Determine the (x, y) coordinate at the center of the cell enclosing the given text.  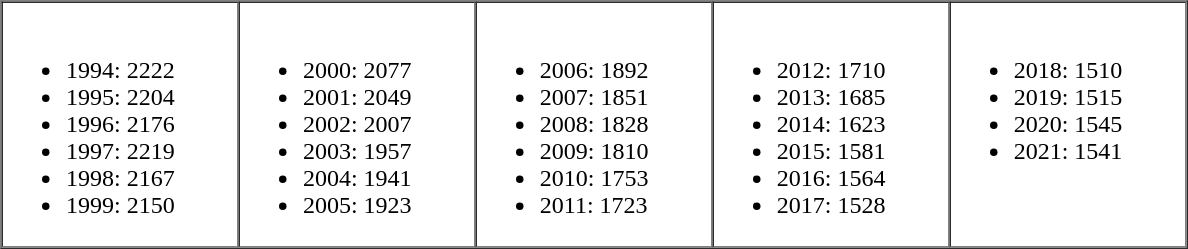
2012: 17102013: 16852014: 16232015: 15812016: 15642017: 1528 (830, 125)
1994: 22221995: 22041996: 21761997: 22191998: 21671999: 2150 (120, 125)
2018: 15102019: 15152020: 15452021: 1541 (1068, 125)
2000: 20772001: 20492002: 20072003: 19572004: 19412005: 1923 (356, 125)
2006: 18922007: 18512008: 18282009: 18102010: 17532011: 1723 (594, 125)
